Identify which cell holds the provided text, then report its [x, y] central coordinate. 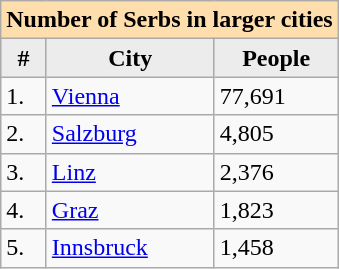
# [24, 58]
Graz [130, 210]
People [276, 58]
1,823 [276, 210]
Vienna [130, 96]
1,458 [276, 248]
3. [24, 172]
5. [24, 248]
1. [24, 96]
Salzburg [130, 134]
77,691 [276, 96]
4,805 [276, 134]
Innsbruck [130, 248]
City [130, 58]
2. [24, 134]
Number of Serbs in larger cities [170, 20]
2,376 [276, 172]
4. [24, 210]
Linz [130, 172]
